Capture the cell that displays the provided text and extract its (X, Y) central coordinate. 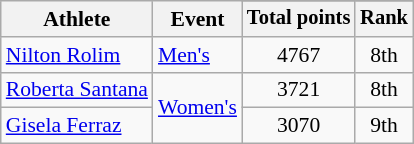
Total points (298, 19)
Rank (384, 19)
Athlete (77, 19)
Women's (198, 108)
Men's (198, 55)
Event (198, 19)
4767 (298, 55)
9th (384, 126)
3721 (298, 90)
3070 (298, 126)
Roberta Santana (77, 90)
Nilton Rolim (77, 55)
Gisela Ferraz (77, 126)
